Extract the (x, y) coordinate from the center of the cell holding the provided text.  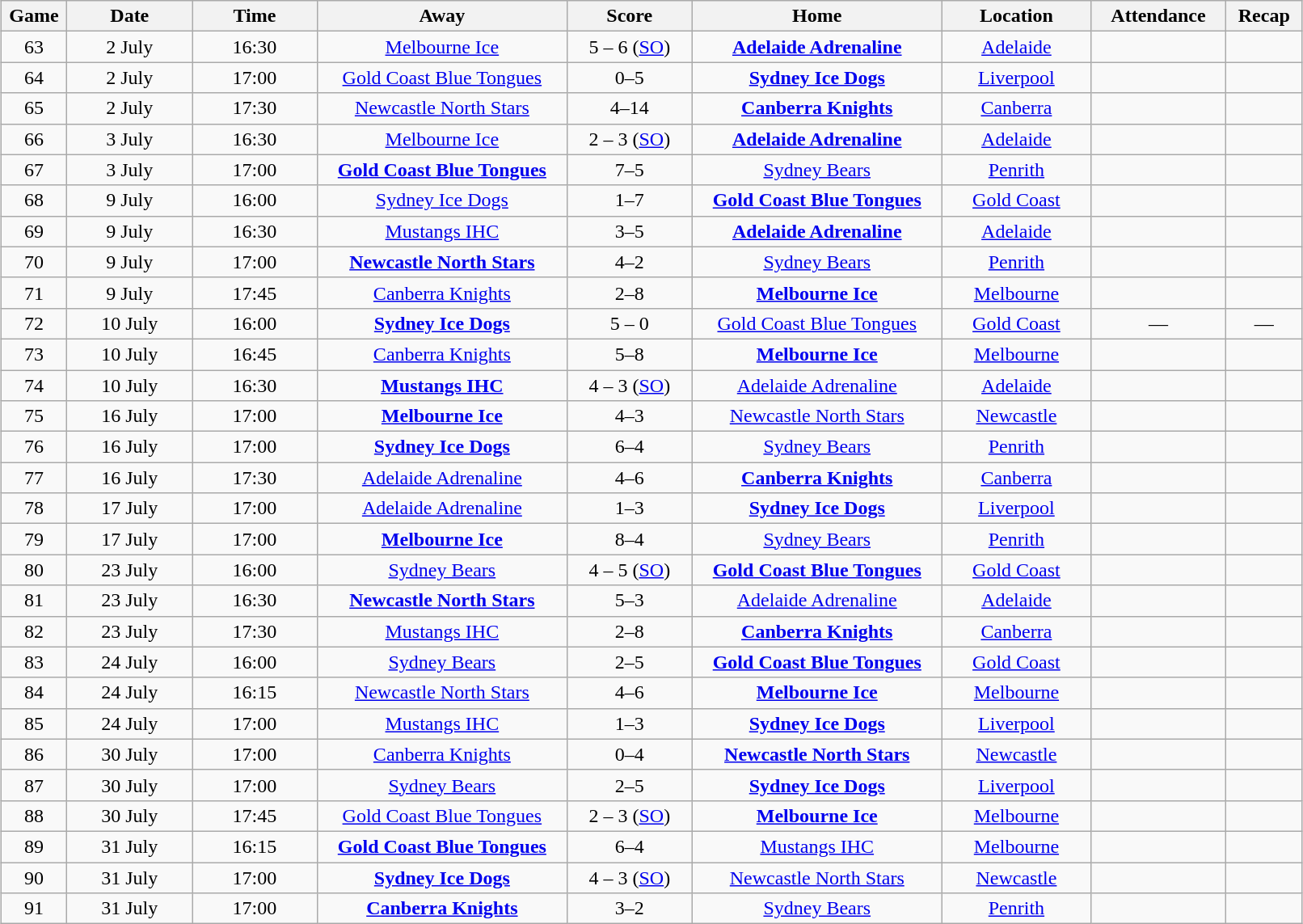
74 (34, 386)
70 (34, 262)
4–3 (629, 416)
90 (34, 877)
72 (34, 323)
65 (34, 108)
16:45 (255, 354)
4–14 (629, 108)
0–5 (629, 78)
4 – 5 (SO) (629, 570)
Recap (1264, 16)
63 (34, 47)
88 (34, 816)
8–4 (629, 539)
85 (34, 724)
79 (34, 539)
75 (34, 416)
Date (129, 16)
83 (34, 662)
91 (34, 909)
73 (34, 354)
66 (34, 139)
5 – 0 (629, 323)
78 (34, 508)
3–2 (629, 909)
81 (34, 601)
82 (34, 631)
76 (34, 447)
0–4 (629, 754)
67 (34, 170)
Game (34, 16)
Home (816, 16)
89 (34, 846)
Location (1016, 16)
86 (34, 754)
77 (34, 478)
Away (441, 16)
Attendance (1158, 16)
7–5 (629, 170)
80 (34, 570)
84 (34, 693)
69 (34, 231)
68 (34, 200)
Time (255, 16)
64 (34, 78)
Score (629, 16)
5–3 (629, 601)
4–2 (629, 262)
1–7 (629, 200)
3–5 (629, 231)
5 – 6 (SO) (629, 47)
5–8 (629, 354)
87 (34, 785)
71 (34, 293)
